Identify which cell holds the provided text, then report its [x, y] central coordinate. 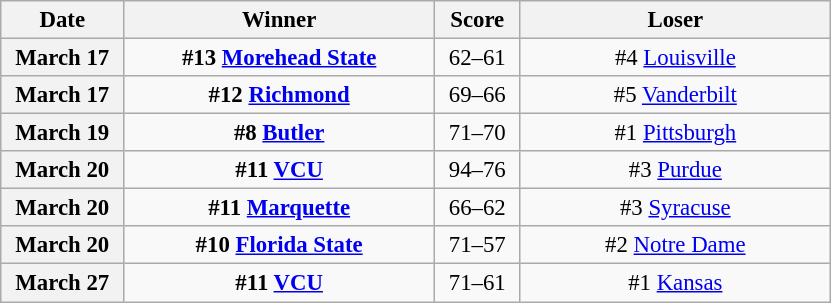
#1 Pittsburgh [676, 133]
#10 Florida State [280, 245]
71–57 [477, 245]
#11 Marquette [280, 208]
94–76 [477, 170]
#8 Butler [280, 133]
#13 Morehead State [280, 58]
66–62 [477, 208]
#5 Vanderbilt [676, 95]
Score [477, 20]
#1 Kansas [676, 283]
#3 Syracuse [676, 208]
71–70 [477, 133]
Winner [280, 20]
#4 Louisville [676, 58]
62–61 [477, 58]
#3 Purdue [676, 170]
69–66 [477, 95]
March 27 [62, 283]
Date [62, 20]
71–61 [477, 283]
March 19 [62, 133]
#2 Notre Dame [676, 245]
Loser [676, 20]
#12 Richmond [280, 95]
